Identify which cell holds the provided text, then report its [X, Y] central coordinate. 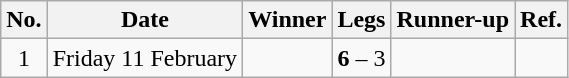
Date [144, 20]
No. [24, 20]
Ref. [542, 20]
Legs [362, 20]
Winner [288, 20]
Friday 11 February [144, 58]
1 [24, 58]
6 – 3 [362, 58]
Runner-up [453, 20]
